Identify which cell holds the provided text, then report its [x, y] central coordinate. 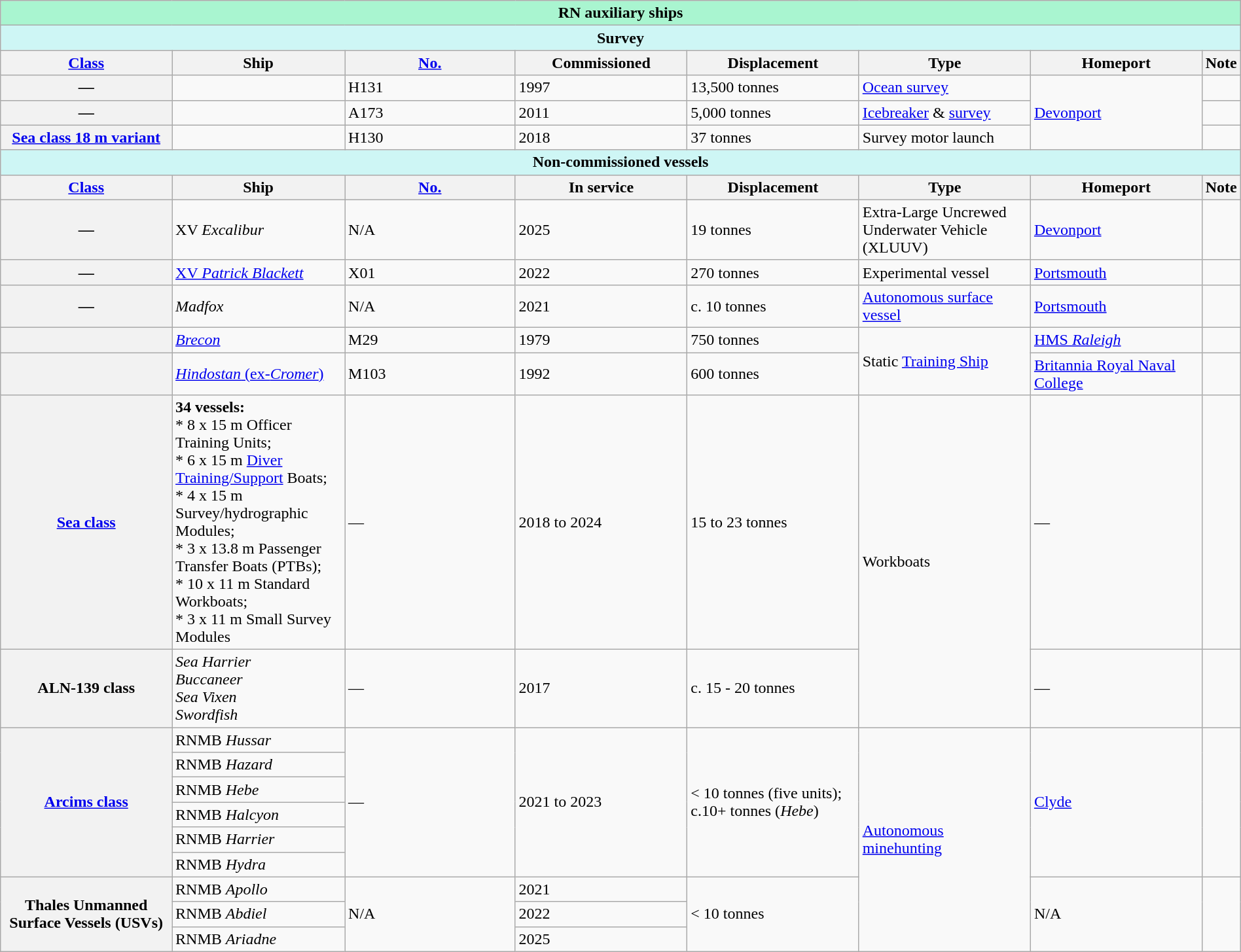
XV Excalibur [259, 230]
RNMB Hazard [259, 765]
c. 15 - 20 tonnes [773, 688]
Clyde [1116, 802]
RNMB Apollo [259, 889]
Extra-Large Uncrewed Underwater Vehicle (XLUUV) [944, 230]
Britannia Royal Naval College [1116, 373]
1979 [601, 340]
Ocean survey [944, 88]
Non-commissioned vessels [620, 162]
Survey motor launch [944, 137]
Hindostan (ex-Cromer) [259, 373]
15 to 23 tonnes [773, 522]
Brecon [259, 340]
600 tonnes [773, 373]
270 tonnes [773, 272]
2018 to 2024 [601, 522]
RNMB Ariadne [259, 939]
< 10 tonnes [773, 914]
Thales Unmanned Surface Vessels (USVs) [86, 914]
2017 [601, 688]
2021 to 2023 [601, 802]
H130 [430, 137]
Arcims class [86, 802]
Experimental vessel [944, 272]
RNMB Hydra [259, 864]
X01 [430, 272]
RN auxiliary ships [620, 13]
RNMB Abdiel [259, 914]
2018 [601, 137]
750 tonnes [773, 340]
RNMB Hussar [259, 740]
c. 10 tonnes [773, 306]
XV Patrick Blackett [259, 272]
Sea class 18 m variant [86, 137]
5,000 tonnes [773, 113]
RNMB Harrier [259, 839]
Static Training Ship [944, 361]
Survey [620, 38]
1992 [601, 373]
Workboats [944, 561]
Icebreaker & survey [944, 113]
In service [601, 187]
ALN-139 class [86, 688]
HMS Raleigh [1116, 340]
RNMB Hebe [259, 790]
H131 [430, 88]
Autonomous surface vessel [944, 306]
Autonomous minehunting [944, 840]
2011 [601, 113]
19 tonnes [773, 230]
< 10 tonnes (five units); c.10+ tonnes (Hebe) [773, 802]
A173 [430, 113]
RNMB Halcyon [259, 815]
Commissioned [601, 63]
37 tonnes [773, 137]
M103 [430, 373]
Sea class [86, 522]
M29 [430, 340]
Madfox [259, 306]
1997 [601, 88]
Sea Harrier Buccaneer Sea Vixen Swordfish [259, 688]
13,500 tonnes [773, 88]
